Locate the cell with the specified text and output its (X, Y) center coordinate. 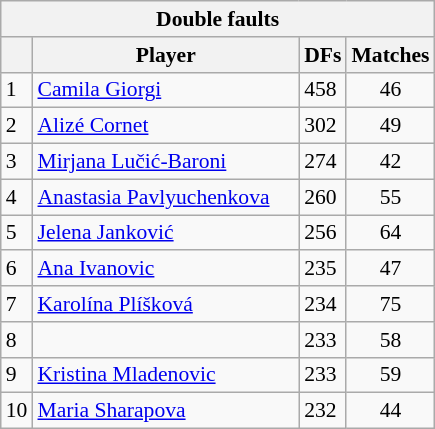
232 (322, 411)
42 (390, 162)
8 (17, 340)
44 (390, 411)
Anastasia Pavlyuchenkova (166, 197)
59 (390, 375)
47 (390, 269)
9 (17, 375)
DFs (322, 55)
302 (322, 126)
Alizé Cornet (166, 126)
6 (17, 269)
7 (17, 304)
235 (322, 269)
49 (390, 126)
Player (166, 55)
64 (390, 233)
1 (17, 90)
Ana Ivanovic (166, 269)
2 (17, 126)
Double faults (218, 19)
234 (322, 304)
4 (17, 197)
75 (390, 304)
Maria Sharapova (166, 411)
256 (322, 233)
3 (17, 162)
Jelena Janković (166, 233)
458 (322, 90)
55 (390, 197)
10 (17, 411)
58 (390, 340)
Kristina Mladenovic (166, 375)
Matches (390, 55)
46 (390, 90)
Camila Giorgi (166, 90)
Karolína Plíšková (166, 304)
274 (322, 162)
260 (322, 197)
5 (17, 233)
Mirjana Lučić-Baroni (166, 162)
